Find where the given text appears and provide that cell's center as (x, y) coordinate. 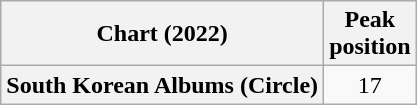
Chart (2022) (162, 34)
South Korean Albums (Circle) (162, 85)
17 (370, 85)
Peakposition (370, 34)
